Capture the cell that displays the provided text and extract its [x, y] central coordinate. 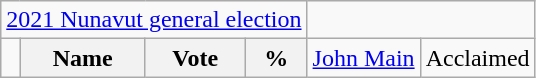
2021 Nunavut general election [154, 20]
Vote [195, 58]
John Main [364, 58]
Name [82, 58]
% [276, 58]
Acclaimed [478, 58]
